Extract the [x, y] coordinate from the center of the cell holding the provided text.  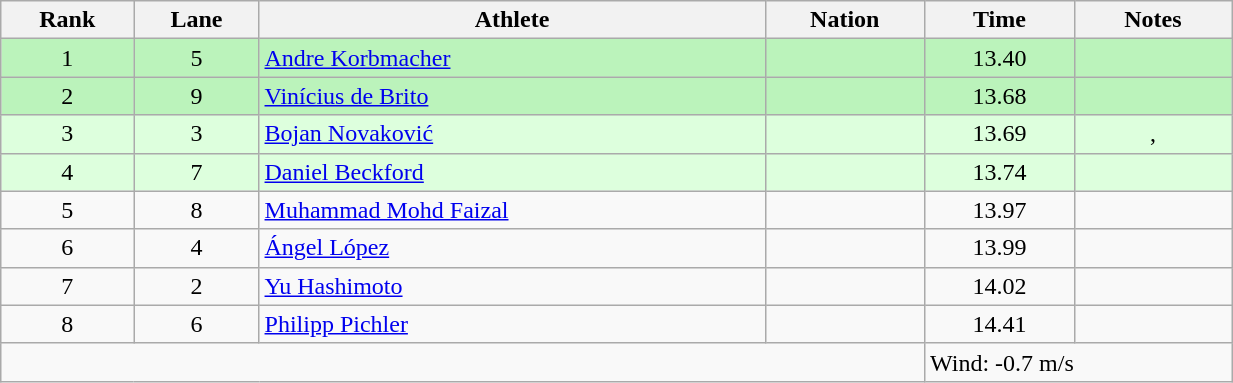
9 [196, 96]
Rank [68, 20]
Philipp Pichler [512, 324]
1 [68, 58]
Lane [196, 20]
13.74 [1000, 172]
Time [1000, 20]
, [1152, 134]
Nation [845, 20]
Vinícius de Brito [512, 96]
Bojan Novaković [512, 134]
13.97 [1000, 210]
Yu Hashimoto [512, 286]
Wind: -0.7 m/s [1078, 362]
Ángel López [512, 248]
13.40 [1000, 58]
Muhammad Mohd Faizal [512, 210]
13.68 [1000, 96]
Daniel Beckford [512, 172]
14.41 [1000, 324]
Andre Korbmacher [512, 58]
Notes [1152, 20]
Athlete [512, 20]
14.02 [1000, 286]
13.69 [1000, 134]
13.99 [1000, 248]
